Determine the (X, Y) coordinate at the center of the cell enclosing the given text.  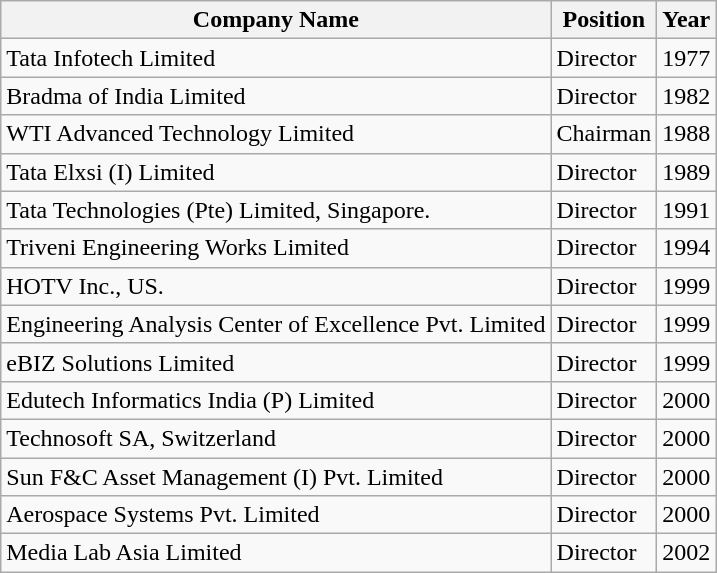
1982 (686, 96)
1988 (686, 134)
Aerospace Systems Pvt. Limited (276, 515)
1989 (686, 172)
2002 (686, 553)
Tata Elxsi (I) Limited (276, 172)
WTI Advanced Technology Limited (276, 134)
1994 (686, 248)
1991 (686, 210)
Technosoft SA, Switzerland (276, 438)
eBIZ Solutions Limited (276, 362)
Engineering Analysis Center of Excellence Pvt. Limited (276, 324)
Triveni Engineering Works Limited (276, 248)
Company Name (276, 20)
Chairman (604, 134)
1977 (686, 58)
Bradma of India Limited (276, 96)
HOTV Inc., US. (276, 286)
Edutech Informatics India (P) Limited (276, 400)
Sun F&C Asset Management (I) Pvt. Limited (276, 477)
Media Lab Asia Limited (276, 553)
Year (686, 20)
Tata Technologies (Pte) Limited, Singapore. (276, 210)
Tata Infotech Limited (276, 58)
Position (604, 20)
